Determine the [x, y] coordinate at the center of the cell enclosing the given text.  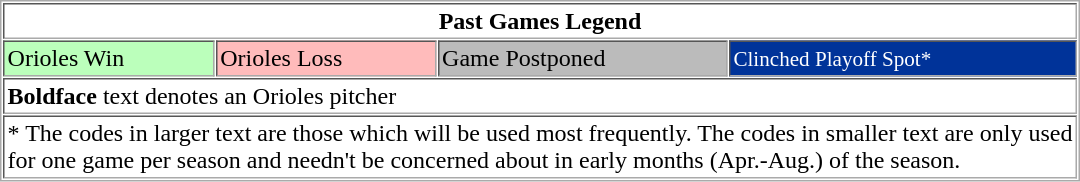
Clinched Playoff Spot* [903, 58]
Game Postponed [583, 58]
Boldface text denotes an Orioles pitcher [540, 96]
Orioles Loss [326, 58]
Orioles Win [108, 58]
Past Games Legend [540, 21]
